Locate the cell with the specified text and output its (X, Y) center coordinate. 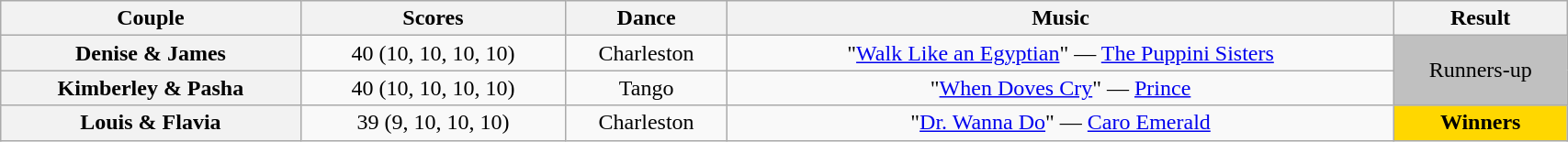
Kimberley & Pasha (151, 88)
Louis & Flavia (151, 123)
Scores (434, 18)
"When Doves Cry" — Prince (1060, 88)
"Dr. Wanna Do" — Caro Emerald (1060, 123)
Denise & James (151, 53)
"Walk Like an Egyptian" — The Puppini Sisters (1060, 53)
Runners-up (1481, 71)
Result (1481, 18)
Couple (151, 18)
Tango (647, 88)
Music (1060, 18)
Dance (647, 18)
Winners (1481, 123)
39 (9, 10, 10, 10) (434, 123)
